Detect which cell encompasses the target text, then output its [X, Y] center coordinate. 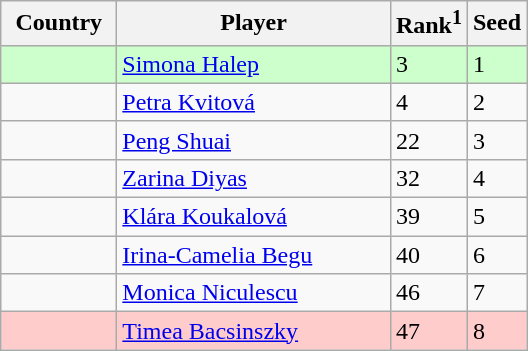
Simona Halep [254, 64]
Irina-Camelia Begu [254, 255]
2 [496, 102]
7 [496, 293]
Peng Shuai [254, 140]
40 [428, 255]
Klára Koukalová [254, 217]
6 [496, 255]
39 [428, 217]
32 [428, 178]
22 [428, 140]
Player [254, 24]
Rank1 [428, 24]
47 [428, 331]
Zarina Diyas [254, 178]
Country [59, 24]
46 [428, 293]
Monica Niculescu [254, 293]
5 [496, 217]
Seed [496, 24]
Timea Bacsinszky [254, 331]
Petra Kvitová [254, 102]
8 [496, 331]
1 [496, 64]
